Pinpoint the cell where the given text exists, returning its [x, y] midpoint coordinate. 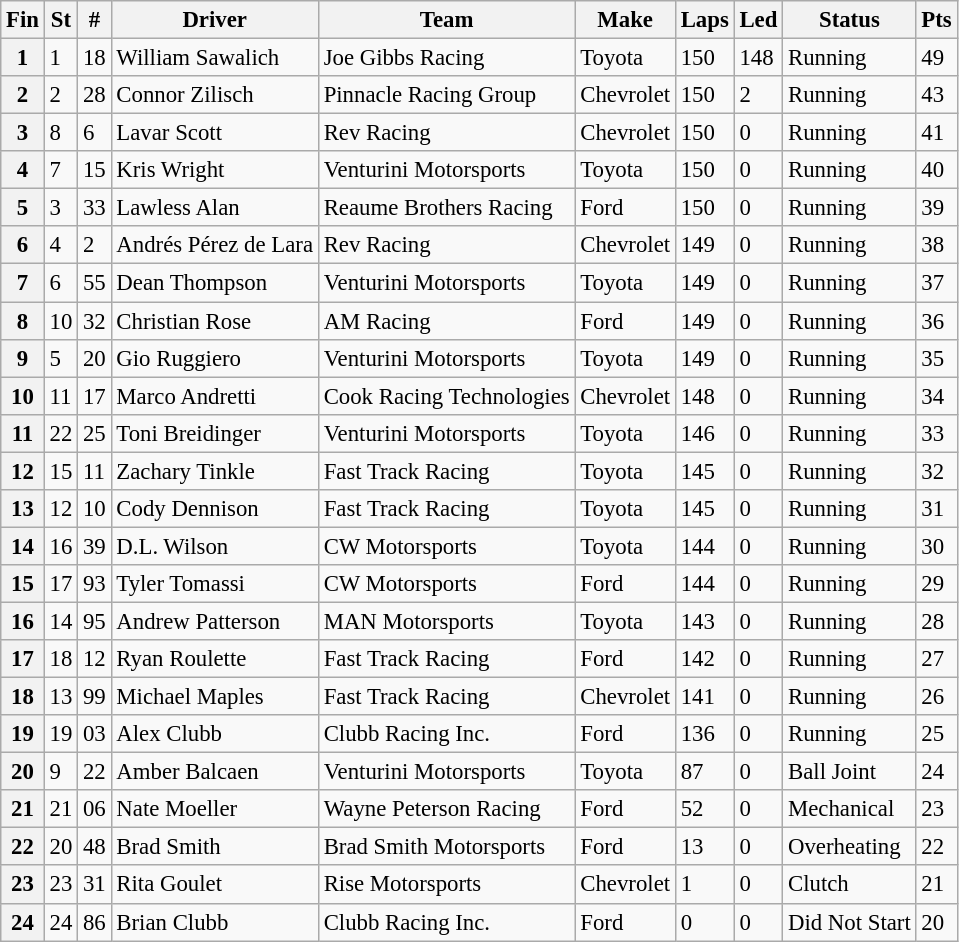
52 [704, 809]
Reaume Brothers Racing [446, 208]
Rise Motorsports [446, 885]
27 [936, 659]
Marco Andretti [214, 396]
Did Not Start [850, 922]
93 [94, 584]
Andrés Pérez de Lara [214, 245]
Laps [704, 20]
Clutch [850, 885]
Status [850, 20]
William Sawalich [214, 58]
29 [936, 584]
Joe Gibbs Racing [446, 58]
141 [704, 697]
Tyler Tomassi [214, 584]
Brad Smith Motorsports [446, 847]
Alex Clubb [214, 734]
Connor Zilisch [214, 95]
Michael Maples [214, 697]
55 [94, 283]
Nate Moeller [214, 809]
Brian Clubb [214, 922]
Ball Joint [850, 772]
Cook Racing Technologies [446, 396]
Brad Smith [214, 847]
41 [936, 133]
143 [704, 621]
136 [704, 734]
D.L. Wilson [214, 546]
Driver [214, 20]
30 [936, 546]
49 [936, 58]
37 [936, 283]
Overheating [850, 847]
Gio Ruggiero [214, 358]
Fin [23, 20]
86 [94, 922]
146 [704, 433]
# [94, 20]
Pts [936, 20]
99 [94, 697]
03 [94, 734]
Christian Rose [214, 321]
Make [625, 20]
26 [936, 697]
43 [936, 95]
Wayne Peterson Racing [446, 809]
Pinnacle Racing Group [446, 95]
Lawless Alan [214, 208]
36 [936, 321]
Kris Wright [214, 170]
34 [936, 396]
06 [94, 809]
95 [94, 621]
Ryan Roulette [214, 659]
MAN Motorsports [446, 621]
Led [758, 20]
Amber Balcaen [214, 772]
St [60, 20]
Zachary Tinkle [214, 471]
38 [936, 245]
Team [446, 20]
Mechanical [850, 809]
Rita Goulet [214, 885]
142 [704, 659]
Dean Thompson [214, 283]
40 [936, 170]
Lavar Scott [214, 133]
AM Racing [446, 321]
Cody Dennison [214, 509]
Andrew Patterson [214, 621]
35 [936, 358]
48 [94, 847]
87 [704, 772]
Toni Breidinger [214, 433]
